Pinpoint the cell where the given text exists, returning its [X, Y] midpoint coordinate. 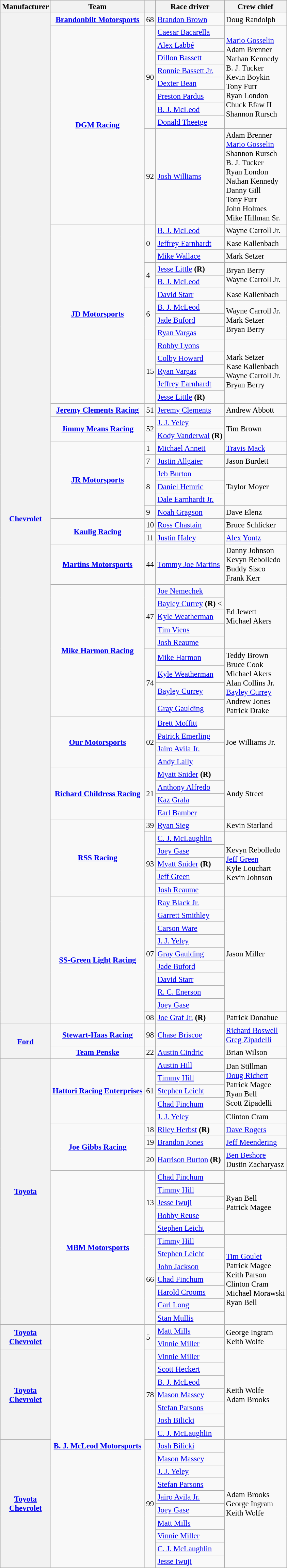
21 [150, 794]
9 [150, 512]
Hattori Racing Enterprises [97, 1091]
Taylor Moyer [255, 487]
11 [150, 538]
Justin Allgaier [190, 461]
Josh Williams [190, 176]
Bobby Reuse [190, 1215]
Our Motorsports [97, 742]
Toyota [26, 1192]
B. J. McLeod Motorsports [97, 1446]
7 [150, 461]
Scott Heckert [190, 1369]
Jeff Meendering [255, 1142]
08 [150, 1018]
Andrew Abbott [255, 410]
Richard Childress Racing [97, 794]
90 [150, 77]
MBM Motorsports [97, 1248]
Martins Motorsports [97, 564]
Colby Howard [190, 358]
SS-Green Light Racing [97, 960]
Bruce Schlicker [255, 525]
15 [150, 371]
99 [150, 1504]
Dale Earnhardt Jr. [190, 499]
Kevin Starland [255, 826]
18 [150, 1129]
74 [150, 683]
Wayne Carroll Jr. Mark Setzer Bryan Berry [255, 320]
Adam Brooks George Ingram Keith Wolfe [255, 1504]
Ed Jewett Michael Akers [255, 617]
Robby Lyons [190, 346]
RSS Racing [97, 858]
68 [150, 20]
Kaz Grala [190, 800]
Joe Graf Jr. (R) [190, 1018]
Jason Miller [255, 954]
Stewart-Haas Racing [97, 1035]
Alex Yontz [255, 538]
0 [150, 243]
DGM Racing [97, 125]
Kaulig Racing [97, 532]
Jason Burdett [255, 461]
Ben Beshore Dustin Zacharyasz [255, 1160]
Carl Long [190, 1305]
Mark Setzer Kase Kallenbach Wayne Carroll Jr. Bryan Berry [255, 371]
4 [150, 275]
Daniel Hemric [190, 487]
Donald Theetge [190, 122]
Brian Wilson [255, 1052]
Tommy Joe Martins [190, 564]
JD Motorsports [97, 313]
98 [150, 1035]
Joe Gibbs Racing [97, 1147]
Ray Black Jr. [190, 903]
Chase Briscoe [190, 1035]
5 [150, 1337]
Anthony Alfredo [190, 787]
Mario Gosselin Adam Brenner Nathan Kennedy B. J. Tucker Kevin Boykin Tony Furr Ryan London Chuck Efaw II Shannon Rursch [255, 77]
10 [150, 525]
Wayne Carroll Jr. [255, 230]
Teddy Brown Bruce Cook Michael Akers Alan Collins Jr. Bayley Currey Andrew Jones Patrick Drake [255, 683]
52 [150, 429]
Chevrolet [26, 519]
93 [150, 864]
Alex Labbé [190, 45]
Earl Bamber [190, 813]
61 [150, 1091]
Brett Moffitt [190, 723]
George Ingram Keith Wolfe [255, 1337]
Mike Harmon Racing [97, 651]
Brandon Jones [190, 1142]
Dillon Bassett [190, 58]
Ross Chastain [190, 525]
Brandonbilt Motorsports [97, 20]
Patrick Donahue [255, 1018]
Travis Mack [255, 448]
Austin Cindric [190, 1052]
44 [150, 564]
Keith Wolfe Adam Brooks [255, 1395]
Harold Crooms [190, 1292]
78 [150, 1395]
Ronnie Bassett Jr. [190, 71]
Manufacturer [26, 7]
Doug Randolph [255, 20]
Team Penske [97, 1052]
07 [150, 954]
Riley Herbst (R) [190, 1129]
13 [150, 1203]
19 [150, 1142]
Kevyn Rebolledo Jeff Green Kyle Louchart Kevin Johnson [255, 864]
Ryan Sieg [190, 826]
JR Motorsports [97, 480]
66 [150, 1280]
Caesar Bacarella [190, 32]
6 [150, 313]
Mark Setzer [255, 256]
Danny Johnson Kevyn Rebolledo Buddy Sisco Frank Kerr [255, 564]
Bryan Berry Wayne Carroll Jr. [255, 275]
Jimmy Means Racing [97, 429]
8 [150, 487]
02 [150, 742]
92 [150, 176]
Carson Ware [190, 928]
51 [150, 410]
Noah Gragson [190, 512]
Andy Lally [190, 762]
Jeremy Clements [190, 410]
39 [150, 826]
Richard Boswell Greg Zipadelli [255, 1035]
Kody Vanderwal (R) [190, 435]
Team [97, 7]
Tim Viens [190, 630]
Bayley Currey [190, 691]
Tim Brown [255, 429]
Clinton Cram [255, 1117]
Dave Elenz [255, 512]
Ryan Bell Patrick Magee [255, 1203]
Joe Nemechek [190, 591]
John Jackson [190, 1267]
Harrison Burton (R) [190, 1160]
20 [150, 1160]
Justin Haley [190, 538]
Jeff Green [190, 877]
Stan Mullis [190, 1318]
1 [150, 448]
Dan Stillman Doug Richert Patrick Magee Ryan Bell Scott Zipadelli [255, 1085]
Ford [26, 1042]
Dexter Bean [190, 83]
Dave Rogers [255, 1129]
Race driver [190, 7]
Bayley Currey (R) < [190, 604]
Patrick Emerling [190, 736]
Andy Street [255, 794]
Crew chief [255, 7]
Mike Harmon [190, 657]
Jeremy Clements Racing [97, 410]
Adam Brenner Mario Gosselin Shannon Rursch B. J. Tucker Ryan London Nathan Kennedy Danny Gill Tony Furr John Holmes Mike Hillman Sr. [255, 176]
47 [150, 617]
Preston Pardus [190, 96]
Jeb Burton [190, 474]
Michael Annett [190, 448]
Austin Hill [190, 1065]
22 [150, 1052]
Mike Wallace [190, 256]
Tim Goulet Patrick Magee Keith Parson Clinton Cram Michael Morawski Ryan Bell [255, 1280]
Garrett Smithley [190, 915]
Joe Williams Jr. [255, 742]
R. C. Enerson [190, 992]
Brandon Brown [190, 20]
